Pinpoint the cell where the given text exists, returning its (X, Y) midpoint coordinate. 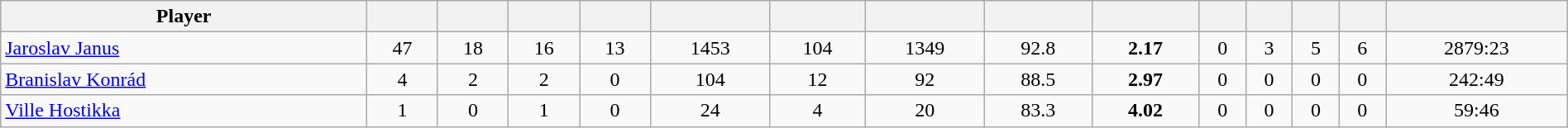
18 (473, 48)
24 (710, 111)
Player (184, 17)
1349 (925, 48)
2.97 (1145, 79)
2.17 (1145, 48)
88.5 (1038, 79)
16 (544, 48)
12 (817, 79)
47 (403, 48)
6 (1362, 48)
20 (925, 111)
83.3 (1038, 111)
Branislav Konrád (184, 79)
59:46 (1477, 111)
4.02 (1145, 111)
3 (1269, 48)
5 (1316, 48)
2879:23 (1477, 48)
Jaroslav Janus (184, 48)
242:49 (1477, 79)
1453 (710, 48)
Ville Hostikka (184, 111)
92 (925, 79)
13 (615, 48)
92.8 (1038, 48)
